Find where the given text appears and provide that cell's center as [X, Y] coordinate. 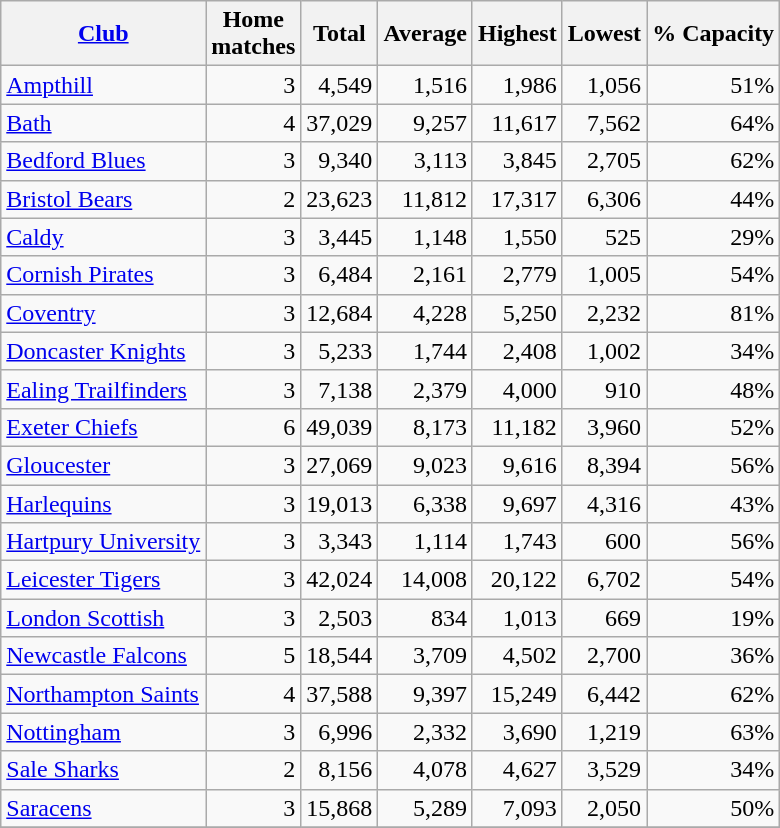
6,442 [604, 694]
9,340 [340, 161]
2,232 [604, 313]
1,148 [426, 237]
1,219 [604, 732]
1,005 [604, 275]
4,000 [517, 389]
Northampton Saints [104, 694]
8,394 [604, 465]
Homematches [254, 34]
4,228 [426, 313]
5,289 [426, 808]
Cornish Pirates [104, 275]
2,503 [340, 618]
1,550 [517, 237]
51% [714, 85]
6 [254, 427]
11,812 [426, 199]
669 [604, 618]
Newcastle Falcons [104, 656]
3,343 [340, 542]
London Scottish [104, 618]
5 [254, 656]
9,023 [426, 465]
50% [714, 808]
Highest [517, 34]
1,002 [604, 351]
Lowest [604, 34]
1,114 [426, 542]
4,316 [604, 503]
Hartpury University [104, 542]
Total [340, 34]
3,113 [426, 161]
7,093 [517, 808]
6,996 [340, 732]
15,868 [340, 808]
2,705 [604, 161]
3,709 [426, 656]
6,484 [340, 275]
2,779 [517, 275]
4,078 [426, 770]
9,257 [426, 123]
43% [714, 503]
Bedford Blues [104, 161]
23,623 [340, 199]
3,845 [517, 161]
7,562 [604, 123]
19% [714, 618]
37,588 [340, 694]
% Capacity [714, 34]
17,317 [517, 199]
1,516 [426, 85]
Gloucester [104, 465]
3,529 [604, 770]
Ampthill [104, 85]
42,024 [340, 580]
Leicester Tigers [104, 580]
29% [714, 237]
8,156 [340, 770]
6,702 [604, 580]
600 [604, 542]
18,544 [340, 656]
Ealing Trailfinders [104, 389]
Average [426, 34]
3,690 [517, 732]
2,161 [426, 275]
2,408 [517, 351]
14,008 [426, 580]
Sale Sharks [104, 770]
36% [714, 656]
4,502 [517, 656]
910 [604, 389]
1,056 [604, 85]
37,029 [340, 123]
9,397 [426, 694]
49,039 [340, 427]
Bristol Bears [104, 199]
2,700 [604, 656]
1,986 [517, 85]
525 [604, 237]
Club [104, 34]
Nottingham [104, 732]
1,744 [426, 351]
11,617 [517, 123]
52% [714, 427]
9,616 [517, 465]
44% [714, 199]
Doncaster Knights [104, 351]
7,138 [340, 389]
6,338 [426, 503]
3,445 [340, 237]
6,306 [604, 199]
15,249 [517, 694]
834 [426, 618]
2,332 [426, 732]
Coventry [104, 313]
1,013 [517, 618]
64% [714, 123]
Caldy [104, 237]
9,697 [517, 503]
20,122 [517, 580]
4,549 [340, 85]
8,173 [426, 427]
Harlequins [104, 503]
81% [714, 313]
12,684 [340, 313]
1,743 [517, 542]
Bath [104, 123]
2,050 [604, 808]
63% [714, 732]
11,182 [517, 427]
5,233 [340, 351]
3,960 [604, 427]
4,627 [517, 770]
27,069 [340, 465]
5,250 [517, 313]
Exeter Chiefs [104, 427]
Saracens [104, 808]
19,013 [340, 503]
2,379 [426, 389]
48% [714, 389]
